Capture the cell that displays the provided text and extract its [x, y] central coordinate. 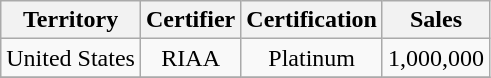
RIAA [190, 58]
United States [71, 58]
1,000,000 [436, 58]
Platinum [312, 58]
Sales [436, 20]
Territory [71, 20]
Certification [312, 20]
Certifier [190, 20]
